For the text-containing cell, return its midpoint in [X, Y] coordinate format. 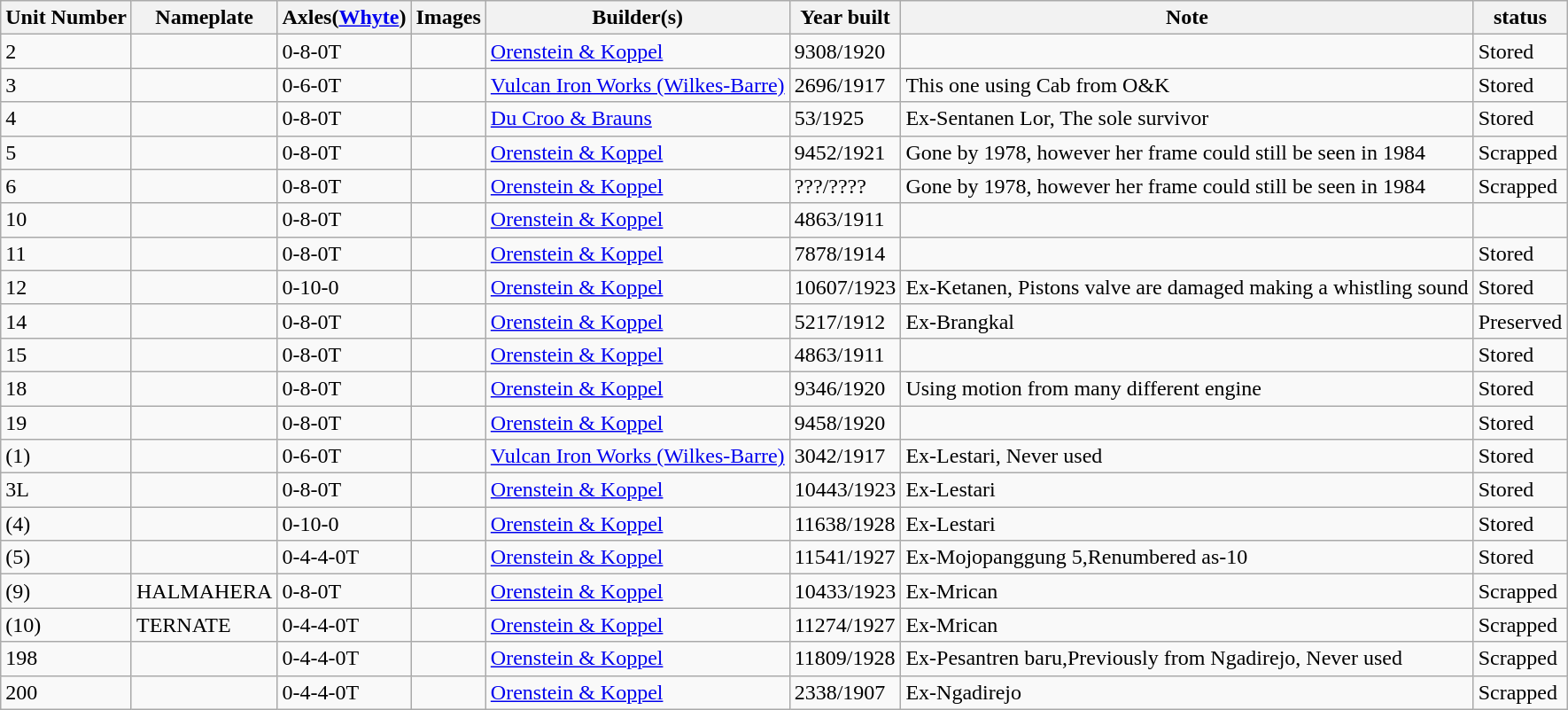
14 [66, 321]
9458/1920 [845, 423]
200 [66, 692]
9346/1920 [845, 388]
198 [66, 659]
11 [66, 254]
(9) [66, 591]
Builder(s) [638, 18]
Nameplate [204, 18]
Ex-Mojopanggung 5,Renumbered as-10 [1187, 558]
2696/1917 [845, 85]
(4) [66, 524]
11541/1927 [845, 558]
(5) [66, 558]
11809/1928 [845, 659]
9308/1920 [845, 51]
7878/1914 [845, 254]
10443/1923 [845, 490]
Unit Number [66, 18]
This one using Cab from O&K [1187, 85]
Using motion from many different engine [1187, 388]
Year built [845, 18]
Ex-Lestari, Never used [1187, 456]
Ex-Pesantren baru,Previously from Ngadirejo, Never used [1187, 659]
Axles(Whyte) [344, 18]
15 [66, 355]
11638/1928 [845, 524]
Ex-Ketanen, Pistons valve are damaged making a whistling sound [1187, 287]
status [1520, 18]
(1) [66, 456]
(10) [66, 625]
18 [66, 388]
11274/1927 [845, 625]
3L [66, 490]
Preserved [1520, 321]
5217/1912 [845, 321]
Du Croo & Brauns [638, 119]
10433/1923 [845, 591]
6 [66, 186]
4 [66, 119]
TERNATE [204, 625]
Ex-Brangkal [1187, 321]
HALMAHERA [204, 591]
53/1925 [845, 119]
5 [66, 152]
3042/1917 [845, 456]
3 [66, 85]
Ex-Ngadirejo [1187, 692]
Ex-Sentanen Lor, The sole survivor [1187, 119]
12 [66, 287]
9452/1921 [845, 152]
Images [448, 18]
19 [66, 423]
???/???? [845, 186]
2 [66, 51]
Note [1187, 18]
10 [66, 220]
2338/1907 [845, 692]
10607/1923 [845, 287]
